Return the (x, y) coordinate for the center point of the cell that contains the specified text.  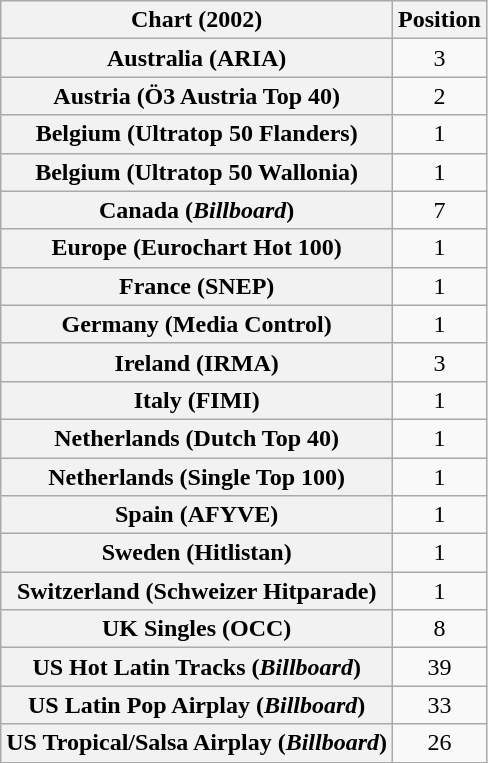
Switzerland (Schweizer Hitparade) (197, 591)
US Tropical/Salsa Airplay (Billboard) (197, 743)
7 (440, 210)
39 (440, 667)
Austria (Ö3 Austria Top 40) (197, 96)
US Latin Pop Airplay (Billboard) (197, 705)
Netherlands (Dutch Top 40) (197, 438)
Spain (AFYVE) (197, 515)
8 (440, 629)
Ireland (IRMA) (197, 362)
Belgium (Ultratop 50 Flanders) (197, 134)
Netherlands (Single Top 100) (197, 477)
Chart (2002) (197, 20)
France (SNEP) (197, 286)
Position (440, 20)
2 (440, 96)
Germany (Media Control) (197, 324)
Belgium (Ultratop 50 Wallonia) (197, 172)
US Hot Latin Tracks (Billboard) (197, 667)
UK Singles (OCC) (197, 629)
Italy (FIMI) (197, 400)
Canada (Billboard) (197, 210)
33 (440, 705)
Sweden (Hitlistan) (197, 553)
26 (440, 743)
Europe (Eurochart Hot 100) (197, 248)
Australia (ARIA) (197, 58)
